Find where the given text appears and provide that cell's center as [X, Y] coordinate. 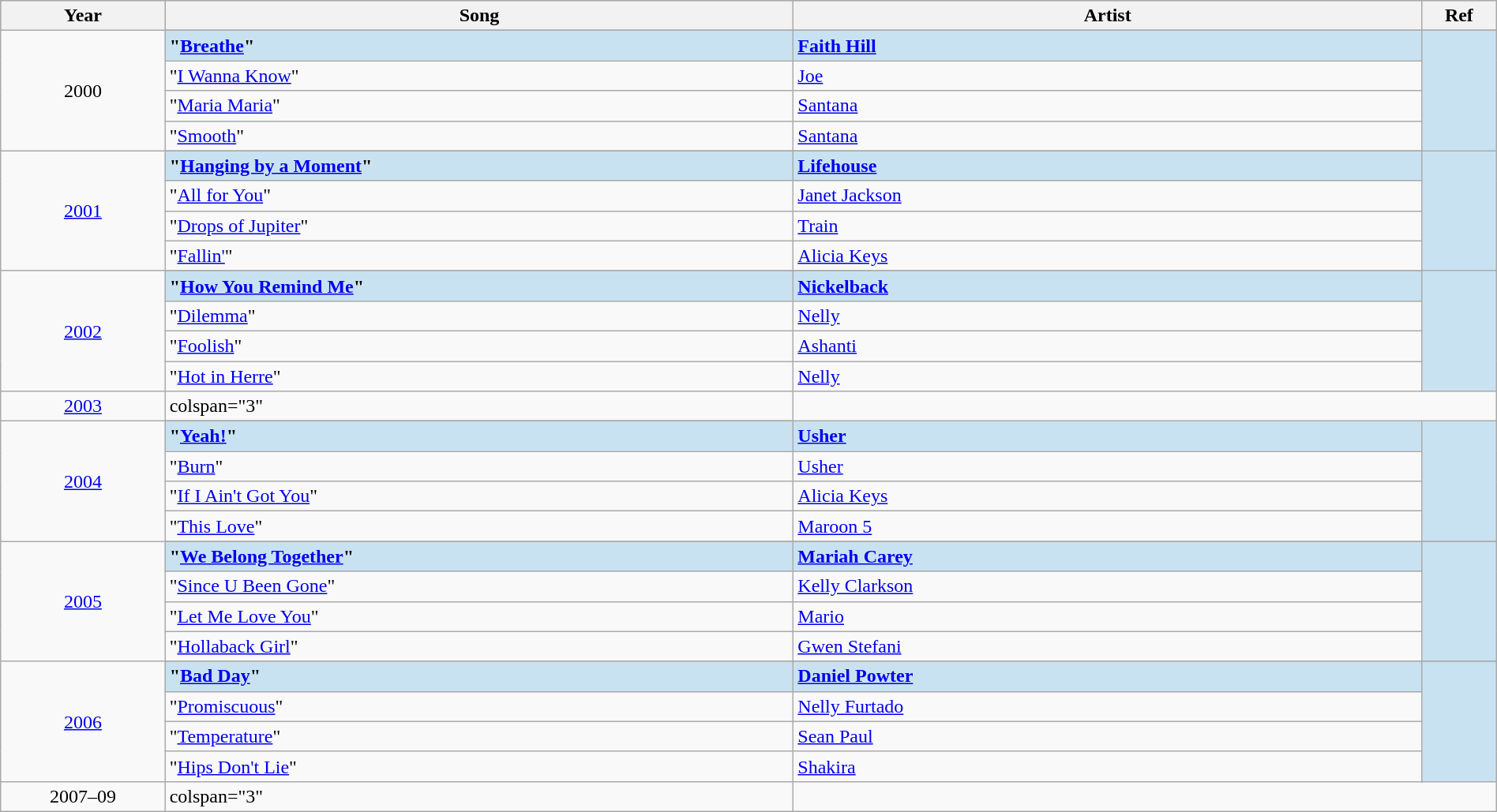
"Breathe" [479, 46]
Maroon 5 [1108, 526]
Artist [1108, 16]
"How You Remind Me" [479, 286]
"Promiscuous" [479, 706]
"This Love" [479, 526]
Shakira [1108, 766]
"Since U Been Gone" [479, 586]
Year [83, 16]
"Hips Don't Lie" [479, 766]
Janet Jackson [1108, 196]
2003 [83, 406]
"Temperature" [479, 736]
Nickelback [1108, 286]
"Yeah!" [479, 436]
2002 [83, 331]
Mario [1108, 616]
Train [1108, 226]
Mariah Carey [1108, 556]
"Smooth" [479, 136]
"If I Ain't Got You" [479, 496]
2007–09 [83, 796]
"Dilemma" [479, 316]
Daniel Powter [1108, 676]
"I Wanna Know" [479, 76]
"Hanging by a Moment" [479, 166]
"Bad Day" [479, 676]
Nelly Furtado [1108, 706]
Lifehouse [1108, 166]
"We Belong Together" [479, 556]
"Maria Maria" [479, 106]
"Foolish" [479, 346]
2001 [83, 211]
Sean Paul [1108, 736]
Gwen Stefani [1108, 646]
"Hot in Herre" [479, 376]
Kelly Clarkson [1108, 586]
"All for You" [479, 196]
"Drops of Jupiter" [479, 226]
Joe [1108, 76]
Faith Hill [1108, 46]
"Let Me Love You" [479, 616]
Ref [1459, 16]
2006 [83, 721]
Ashanti [1108, 346]
2000 [83, 91]
"Fallin'" [479, 256]
"Burn" [479, 466]
Song [479, 16]
2005 [83, 601]
2004 [83, 481]
"Hollaback Girl" [479, 646]
